Return the (x, y) coordinate for the center point of the cell that contains the specified text.  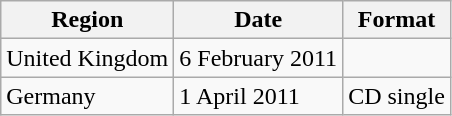
Germany (88, 96)
6 February 2011 (258, 58)
1 April 2011 (258, 96)
CD single (397, 96)
Date (258, 20)
Region (88, 20)
Format (397, 20)
United Kingdom (88, 58)
